Locate the cell with the specified text and output its [x, y] center coordinate. 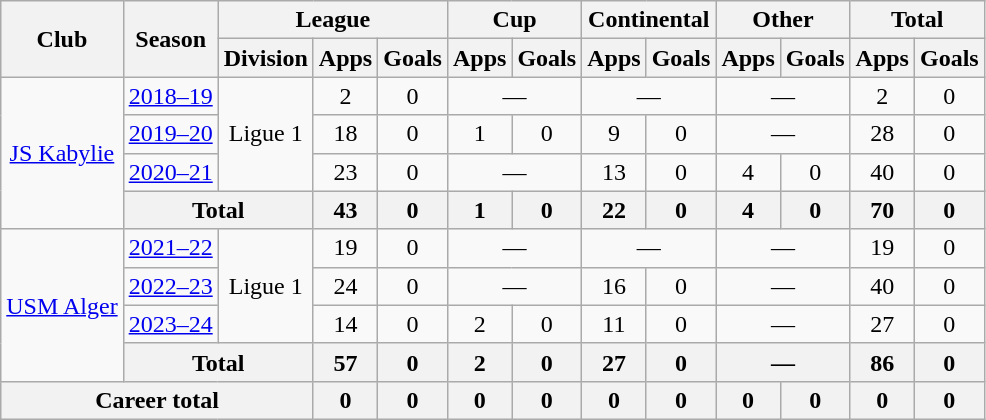
70 [882, 210]
League [332, 20]
18 [345, 134]
9 [614, 134]
28 [882, 134]
Season [170, 39]
Career total [158, 400]
2023–24 [170, 324]
22 [614, 210]
USM Alger [62, 305]
11 [614, 324]
23 [345, 172]
86 [882, 362]
Club [62, 39]
Cup [514, 20]
16 [614, 286]
57 [345, 362]
13 [614, 172]
Other [783, 20]
2022–23 [170, 286]
Division [266, 58]
2020–21 [170, 172]
Continental [649, 20]
2019–20 [170, 134]
2018–19 [170, 96]
24 [345, 286]
JS Kabylie [62, 153]
2021–22 [170, 248]
14 [345, 324]
43 [345, 210]
